Locate the cell with the specified text and output its (x, y) center coordinate. 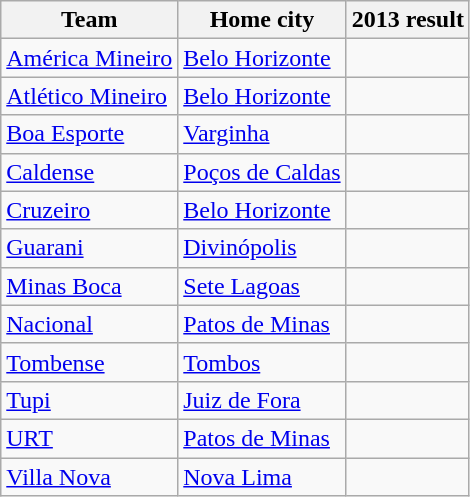
Team (90, 20)
Varginha (262, 134)
Juiz de Fora (262, 400)
Home city (262, 20)
2013 result (408, 20)
Guarani (90, 248)
América Mineiro (90, 58)
Sete Lagoas (262, 286)
Tombos (262, 362)
Poços de Caldas (262, 172)
Villa Nova (90, 477)
Nacional (90, 324)
Atlético Mineiro (90, 96)
Caldense (90, 172)
Nova Lima (262, 477)
Tupi (90, 400)
Tombense (90, 362)
URT (90, 438)
Minas Boca (90, 286)
Boa Esporte (90, 134)
Cruzeiro (90, 210)
Divinópolis (262, 248)
